Return (x, y) of the center of cell containing provided text 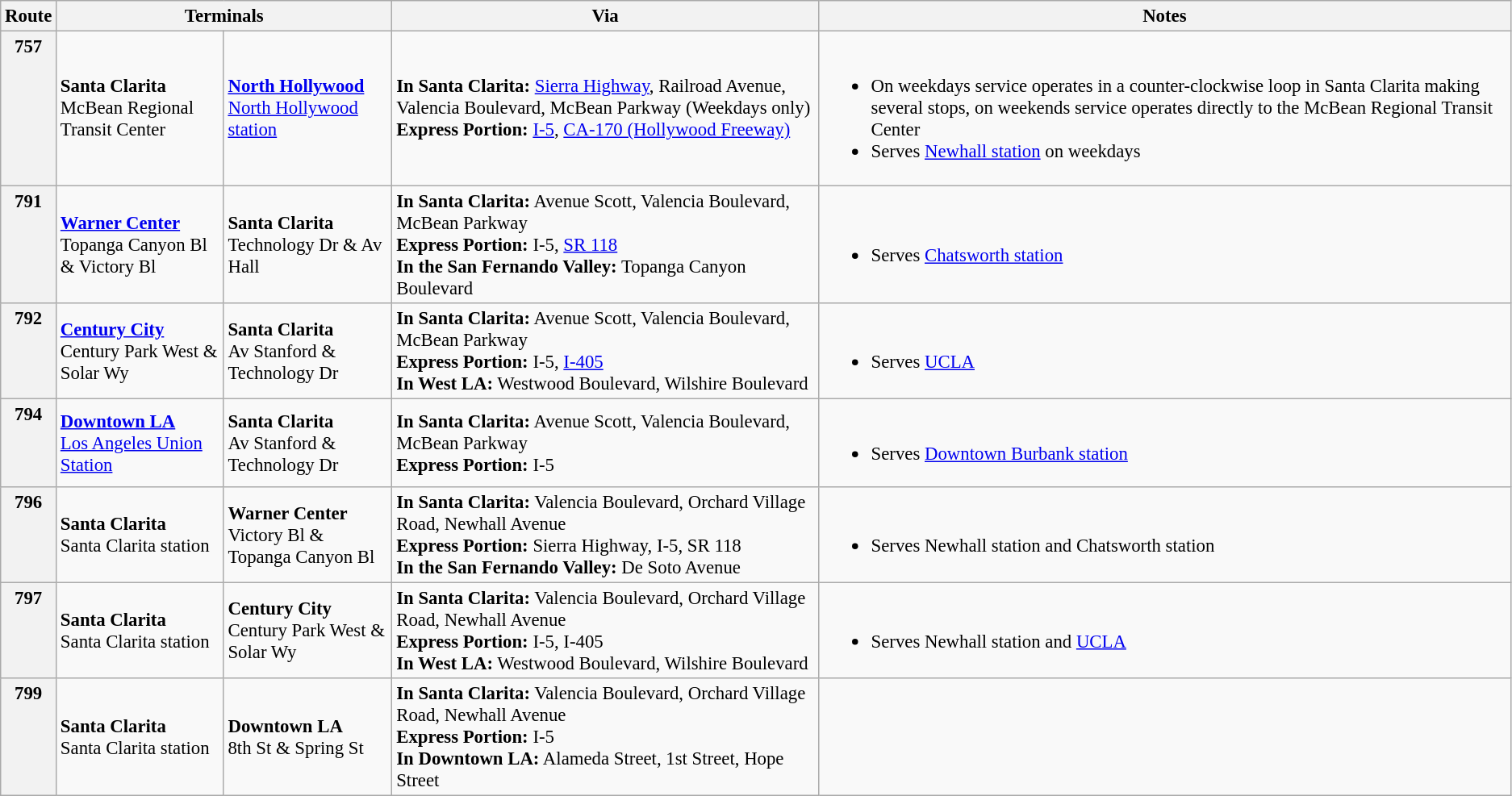
Serves Downtown Burbank station (1164, 443)
792 (29, 350)
791 (29, 244)
Serves Newhall station and Chatsworth station (1164, 536)
796 (29, 536)
Warner CenterTopanga Canyon Bl & Victory Bl (140, 244)
799 (29, 737)
Downtown LA8th St & Spring St (308, 737)
In Santa Clarita: Avenue Scott, Valencia Boulevard, McBean ParkwayExpress Portion: I-5, I-405In West LA: Westwood Boulevard, Wilshire Boulevard (605, 350)
North HollywoodNorth Hollywood station (308, 108)
Serves UCLA (1164, 350)
Serves Chatsworth station (1164, 244)
In Santa Clarita: Avenue Scott, Valencia Boulevard, McBean ParkwayExpress Portion: I-5, SR 118In the San Fernando Valley: Topanga Canyon Boulevard (605, 244)
In Santa Clarita: Avenue Scott, Valencia Boulevard, McBean ParkwayExpress Portion: I-5 (605, 443)
In Santa Clarita: Sierra Highway, Railroad Avenue, Valencia Boulevard, McBean Parkway (Weekdays only)Express Portion: I-5, CA-170 (Hollywood Freeway) (605, 108)
Santa ClaritaTechnology Dr & Av Hall (308, 244)
Route (29, 16)
Downtown LALos Angeles Union Station (140, 443)
Santa ClaritaMcBean Regional Transit Center (140, 108)
757 (29, 108)
Warner CenterVictory Bl & Topanga Canyon Bl (308, 536)
794 (29, 443)
Notes (1164, 16)
Terminals (224, 16)
Via (605, 16)
In Santa Clarita: Valencia Boulevard, Orchard Village Road, Newhall AvenueExpress Portion: I-5In Downtown LA: Alameda Street, 1st Street, Hope Street (605, 737)
Serves Newhall station and UCLA (1164, 631)
797 (29, 631)
